Search for the cell housing the specified text and yield its [x, y] center coordinate. 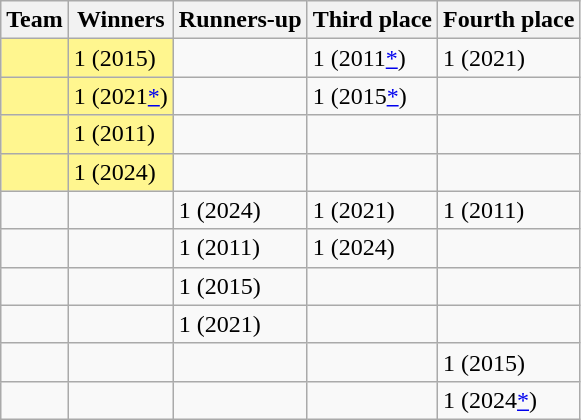
Winners [120, 20]
1 (2024*) [509, 400]
Runners-up [240, 20]
Fourth place [509, 20]
1 (2011*) [372, 58]
1 (2015*) [372, 96]
1 (2021*) [120, 96]
Team [35, 20]
Third place [372, 20]
